From the cell containing the given text, extract its center point as (X, Y) coordinate. 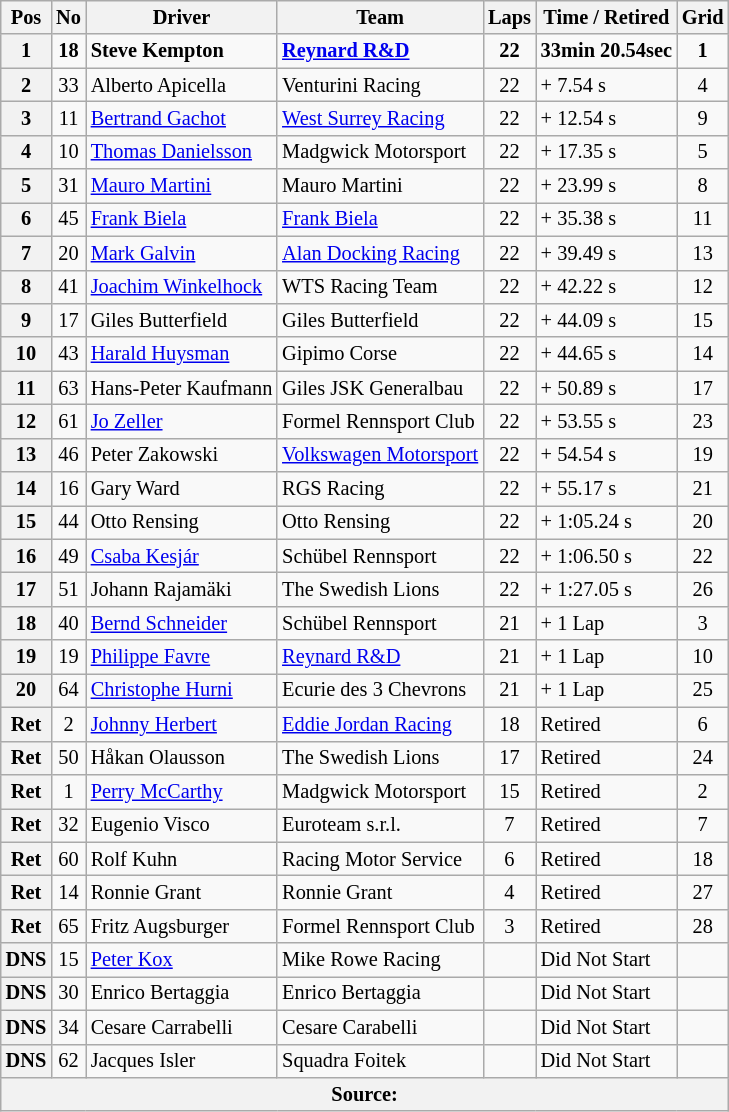
24 (703, 758)
65 (68, 926)
27 (703, 892)
WTS Racing Team (380, 287)
61 (68, 421)
Peter Kox (182, 960)
41 (68, 287)
32 (68, 825)
+ 44.65 s (606, 354)
+ 7.54 s (606, 85)
Eugenio Visco (182, 825)
62 (68, 1061)
+ 35.38 s (606, 219)
64 (68, 690)
46 (68, 455)
Harald Huysman (182, 354)
Bernd Schneider (182, 623)
Håkan Olausson (182, 758)
Rolf Kuhn (182, 859)
Fritz Augsburger (182, 926)
+ 23.99 s (606, 186)
43 (68, 354)
+ 39.49 s (606, 253)
Pos (26, 17)
Alberto Apicella (182, 85)
+ 50.89 s (606, 388)
Giles JSK Generalbau (380, 388)
26 (703, 589)
West Surrey Racing (380, 118)
+ 54.54 s (606, 455)
Volkswagen Motorsport (380, 455)
+ 42.22 s (606, 287)
63 (68, 388)
+ 12.54 s (606, 118)
+ 17.35 s (606, 152)
Jacques Isler (182, 1061)
49 (68, 556)
Gary Ward (182, 489)
60 (68, 859)
+ 55.17 s (606, 489)
No (68, 17)
Perry McCarthy (182, 791)
Johnny Herbert (182, 724)
45 (68, 219)
51 (68, 589)
Bertrand Gachot (182, 118)
+ 44.09 s (606, 320)
23 (703, 421)
Cesare Carrabelli (182, 1027)
Johann Rajamäki (182, 589)
33 (68, 85)
Csaba Kesjár (182, 556)
Team (380, 17)
Peter Zakowski (182, 455)
Squadra Foitek (380, 1061)
31 (68, 186)
+ 1:27.05 s (606, 589)
Eddie Jordan Racing (380, 724)
Source: (365, 1094)
Alan Docking Racing (380, 253)
+ 53.55 s (606, 421)
RGS Racing (380, 489)
34 (68, 1027)
Driver (182, 17)
25 (703, 690)
Gipimo Corse (380, 354)
33min 20.54sec (606, 51)
Thomas Danielsson (182, 152)
Joachim Winkelhock (182, 287)
Mike Rowe Racing (380, 960)
50 (68, 758)
30 (68, 993)
Christophe Hurni (182, 690)
40 (68, 623)
Steve Kempton (182, 51)
Hans-Peter Kaufmann (182, 388)
Euroteam s.r.l. (380, 825)
Racing Motor Service (380, 859)
Cesare Carabelli (380, 1027)
Grid (703, 17)
Philippe Favre (182, 657)
Ecurie des 3 Chevrons (380, 690)
Jo Zeller (182, 421)
Laps (510, 17)
Mark Galvin (182, 253)
44 (68, 522)
28 (703, 926)
Time / Retired (606, 17)
+ 1:05.24 s (606, 522)
+ 1:06.50 s (606, 556)
Venturini Racing (380, 85)
